Detect which cell encompasses the target text, then output its (X, Y) center coordinate. 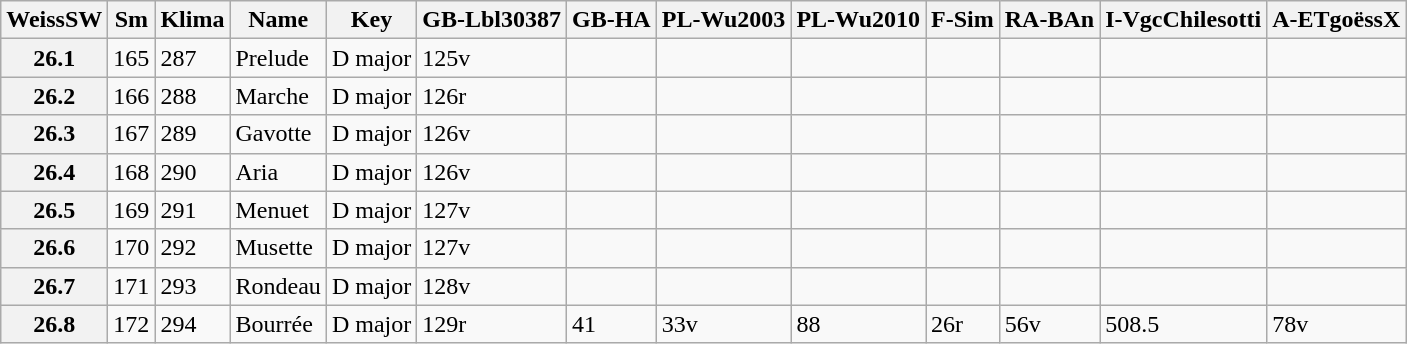
287 (192, 58)
78v (1336, 324)
Aria (278, 172)
165 (132, 58)
292 (192, 248)
166 (132, 96)
508.5 (1184, 324)
26.6 (54, 248)
F-Sim (963, 20)
293 (192, 286)
26.5 (54, 210)
WeissSW (54, 20)
290 (192, 172)
GB-Lbl30387 (492, 20)
172 (132, 324)
Prelude (278, 58)
RA-BAn (1049, 20)
167 (132, 134)
Klima (192, 20)
171 (132, 286)
126r (492, 96)
PL-Wu2003 (724, 20)
PL-Wu2010 (858, 20)
26.2 (54, 96)
88 (858, 324)
Marche (278, 96)
41 (611, 324)
294 (192, 324)
26.1 (54, 58)
128v (492, 286)
33v (724, 324)
125v (492, 58)
Bourrée (278, 324)
26.8 (54, 324)
Musette (278, 248)
Menuet (278, 210)
I-VgcChilesotti (1184, 20)
169 (132, 210)
Key (371, 20)
289 (192, 134)
26r (963, 324)
26.3 (54, 134)
56v (1049, 324)
170 (132, 248)
Gavotte (278, 134)
291 (192, 210)
129r (492, 324)
26.7 (54, 286)
GB-HA (611, 20)
168 (132, 172)
Name (278, 20)
Rondeau (278, 286)
26.4 (54, 172)
288 (192, 96)
A-ETgoëssX (1336, 20)
Sm (132, 20)
